Pinpoint the cell where the given text exists, returning its [x, y] midpoint coordinate. 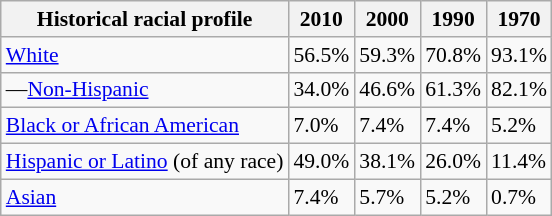
Asian [145, 197]
82.1% [519, 90]
38.1% [387, 162]
1990 [453, 19]
White [145, 55]
61.3% [453, 90]
2010 [321, 19]
70.8% [453, 55]
5.7% [387, 197]
56.5% [321, 55]
Historical racial profile [145, 19]
26.0% [453, 162]
49.0% [321, 162]
11.4% [519, 162]
1970 [519, 19]
Hispanic or Latino (of any race) [145, 162]
0.7% [519, 197]
—Non-Hispanic [145, 90]
93.1% [519, 55]
34.0% [321, 90]
2000 [387, 19]
46.6% [387, 90]
7.0% [321, 126]
59.3% [387, 55]
Black or African American [145, 126]
